Return the [X, Y] coordinate for the center point of the cell that contains the specified text.  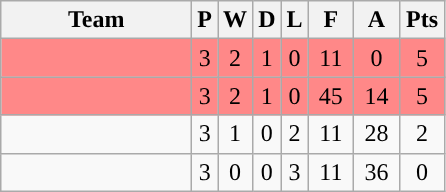
28 [377, 134]
36 [377, 172]
A [377, 20]
14 [377, 96]
P [205, 20]
L [294, 20]
W [236, 20]
Team [96, 20]
F [331, 20]
45 [331, 96]
D [267, 20]
Pts [422, 20]
